Search for the cell housing the specified text and yield its [x, y] center coordinate. 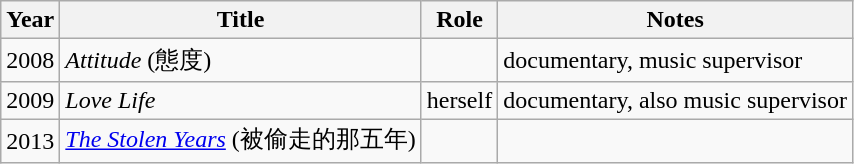
The Stolen Years (被偷走的那五年) [241, 140]
2008 [30, 60]
Title [241, 20]
Role [459, 20]
Attitude (態度) [241, 60]
Notes [676, 20]
Year [30, 20]
Love Life [241, 100]
documentary, also music supervisor [676, 100]
2009 [30, 100]
2013 [30, 140]
herself [459, 100]
documentary, music supervisor [676, 60]
